Output the [x, y] coordinate of the center of the cell containing the given text.  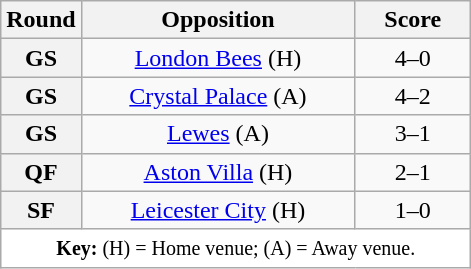
Leicester City (H) [218, 210]
4–0 [413, 58]
SF [41, 210]
Aston Villa (H) [218, 172]
2–1 [413, 172]
QF [41, 172]
4–2 [413, 96]
Lewes (A) [218, 134]
Round [41, 20]
3–1 [413, 134]
Score [413, 20]
Crystal Palace (A) [218, 96]
London Bees (H) [218, 58]
Opposition [218, 20]
Key: (H) = Home venue; (A) = Away venue. [236, 248]
1–0 [413, 210]
